Capture the cell that displays the provided text and extract its (X, Y) central coordinate. 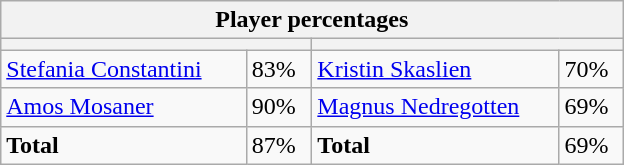
70% (591, 69)
Stefania Constantini (124, 69)
83% (279, 69)
Kristin Skaslien (436, 69)
Magnus Nedregotten (436, 107)
90% (279, 107)
Amos Mosaner (124, 107)
Player percentages (312, 20)
87% (279, 145)
